Find where the given text appears and provide that cell's center as [X, Y] coordinate. 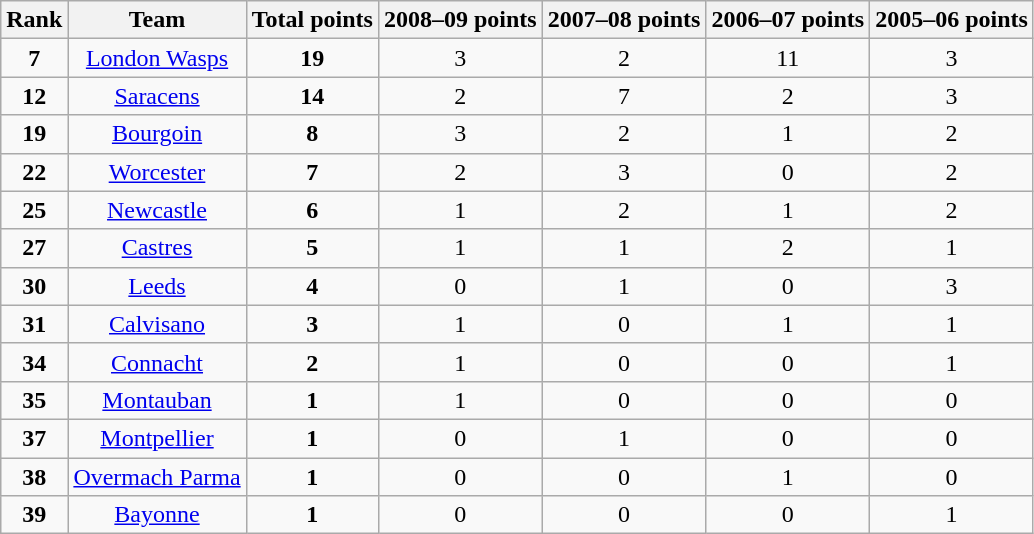
Leeds [157, 286]
25 [34, 210]
Team [157, 20]
38 [34, 477]
27 [34, 248]
39 [34, 515]
2008–09 points [460, 20]
2005–06 points [952, 20]
Bourgoin [157, 134]
37 [34, 438]
Bayonne [157, 515]
Rank [34, 20]
6 [312, 210]
35 [34, 400]
Montpellier [157, 438]
Calvisano [157, 324]
4 [312, 286]
2006–07 points [788, 20]
Montauban [157, 400]
8 [312, 134]
14 [312, 96]
12 [34, 96]
22 [34, 172]
Total points [312, 20]
2007–08 points [624, 20]
Saracens [157, 96]
Overmach Parma [157, 477]
Connacht [157, 362]
London Wasps [157, 58]
11 [788, 58]
34 [34, 362]
Newcastle [157, 210]
31 [34, 324]
30 [34, 286]
5 [312, 248]
Worcester [157, 172]
Castres [157, 248]
